Capture the cell that displays the provided text and extract its (x, y) central coordinate. 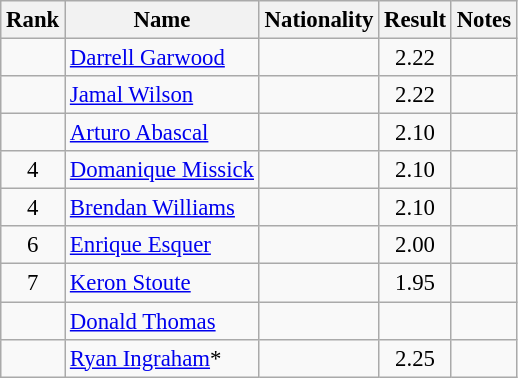
Enrique Esquer (162, 245)
Notes (484, 20)
Result (416, 20)
Name (162, 20)
Domanique Missick (162, 170)
7 (33, 283)
1.95 (416, 283)
2.25 (416, 358)
Rank (33, 20)
6 (33, 245)
Brendan Williams (162, 208)
Ryan Ingraham* (162, 358)
2.00 (416, 245)
Jamal Wilson (162, 95)
Keron Stoute (162, 283)
Donald Thomas (162, 321)
Darrell Garwood (162, 58)
Nationality (318, 20)
Arturo Abascal (162, 133)
